Find where the given text appears and provide that cell's center as (x, y) coordinate. 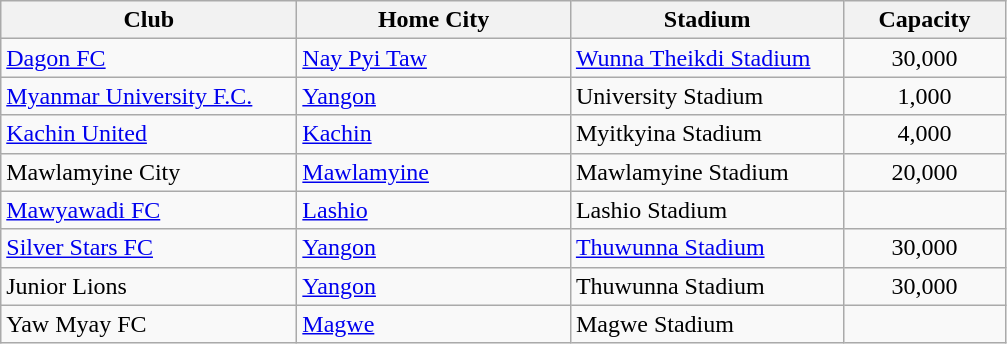
University Stadium (707, 96)
Magwe Stadium (707, 324)
Kachin United (149, 134)
Junior Lions (149, 286)
Lashio (434, 210)
Nay Pyi Taw (434, 58)
4,000 (924, 134)
Dagon FC (149, 58)
Mawyawadi FC (149, 210)
Lashio Stadium (707, 210)
Kachin (434, 134)
Home City (434, 20)
Silver Stars FC (149, 248)
Mawlamyine Stadium (707, 172)
Wunna Theikdi Stadium (707, 58)
Capacity (924, 20)
Magwe (434, 324)
Myanmar University F.C. (149, 96)
Mawlamyine City (149, 172)
Stadium (707, 20)
1,000 (924, 96)
Myitkyina Stadium (707, 134)
Mawlamyine (434, 172)
20,000 (924, 172)
Yaw Myay FC (149, 324)
Club (149, 20)
